Scan for the cell matching the given text and deliver its [x, y] coordinate at center. 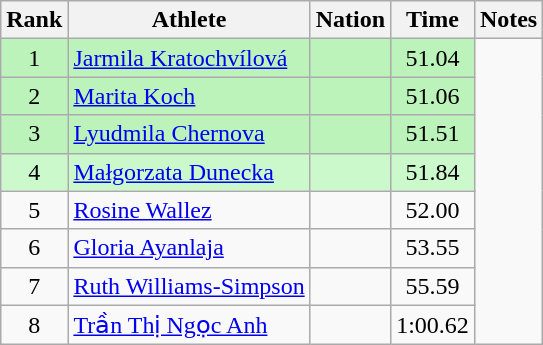
Notes [508, 20]
1 [34, 58]
Marita Koch [189, 96]
51.84 [433, 172]
1:00.62 [433, 325]
51.51 [433, 134]
5 [34, 210]
Gloria Ayanlaja [189, 248]
55.59 [433, 286]
4 [34, 172]
7 [34, 286]
6 [34, 248]
51.06 [433, 96]
Jarmila Kratochvílová [189, 58]
Rosine Wallez [189, 210]
Time [433, 20]
Athlete [189, 20]
53.55 [433, 248]
8 [34, 325]
51.04 [433, 58]
Nation [350, 20]
Ruth Williams-Simpson [189, 286]
Rank [34, 20]
3 [34, 134]
52.00 [433, 210]
Trần Thị Ngọc Anh [189, 325]
Małgorzata Dunecka [189, 172]
2 [34, 96]
Lyudmila Chernova [189, 134]
